Extract the [x, y] coordinate from the center of the cell holding the provided text.  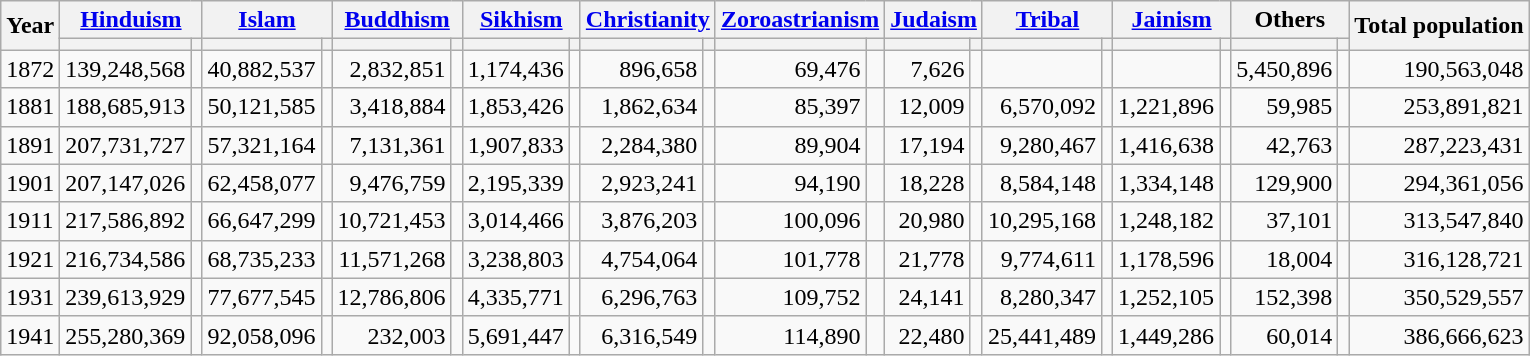
129,900 [1284, 183]
3,418,884 [392, 107]
25,441,489 [1042, 335]
294,361,056 [1439, 183]
207,147,026 [126, 183]
6,570,092 [1042, 107]
1,334,148 [1166, 183]
17,194 [928, 145]
Judaism [934, 20]
139,248,568 [126, 69]
20,980 [928, 221]
3,876,203 [641, 221]
1,449,286 [1166, 335]
188,685,913 [126, 107]
5,450,896 [1284, 69]
1891 [30, 145]
7,131,361 [392, 145]
1941 [30, 335]
3,238,803 [516, 259]
60,014 [1284, 335]
232,003 [392, 335]
6,296,763 [641, 297]
1881 [30, 107]
10,295,168 [1042, 221]
313,547,840 [1439, 221]
253,891,821 [1439, 107]
1921 [30, 259]
18,228 [928, 183]
287,223,431 [1439, 145]
6,316,549 [641, 335]
Others [1290, 20]
5,691,447 [516, 335]
9,476,759 [392, 183]
9,280,467 [1042, 145]
Hinduism [131, 20]
12,786,806 [392, 297]
Total population [1439, 26]
59,985 [1284, 107]
255,280,369 [126, 335]
190,563,048 [1439, 69]
896,658 [641, 69]
Sikhism [521, 20]
1,853,426 [516, 107]
21,778 [928, 259]
1911 [30, 221]
7,626 [928, 69]
207,731,727 [126, 145]
217,586,892 [126, 221]
2,923,241 [641, 183]
1,174,436 [516, 69]
Tribal [1047, 20]
85,397 [790, 107]
1,248,182 [1166, 221]
57,321,164 [262, 145]
68,735,233 [262, 259]
1,907,833 [516, 145]
69,476 [790, 69]
40,882,537 [262, 69]
42,763 [1284, 145]
1,862,634 [641, 107]
1901 [30, 183]
37,101 [1284, 221]
152,398 [1284, 297]
Islam [267, 20]
Zoroastrianism [800, 20]
216,734,586 [126, 259]
66,647,299 [262, 221]
114,890 [790, 335]
89,904 [790, 145]
1,416,638 [1166, 145]
11,571,268 [392, 259]
Year [30, 26]
22,480 [928, 335]
1931 [30, 297]
1872 [30, 69]
77,677,545 [262, 297]
92,058,096 [262, 335]
2,284,380 [641, 145]
50,121,585 [262, 107]
1,178,596 [1166, 259]
350,529,557 [1439, 297]
2,195,339 [516, 183]
1,221,896 [1166, 107]
Christianity [648, 20]
100,096 [790, 221]
24,141 [928, 297]
9,774,611 [1042, 259]
94,190 [790, 183]
12,009 [928, 107]
239,613,929 [126, 297]
386,666,623 [1439, 335]
Jainism [1172, 20]
101,778 [790, 259]
4,754,064 [641, 259]
3,014,466 [516, 221]
2,832,851 [392, 69]
8,584,148 [1042, 183]
62,458,077 [262, 183]
8,280,347 [1042, 297]
10,721,453 [392, 221]
1,252,105 [1166, 297]
18,004 [1284, 259]
109,752 [790, 297]
Buddhism [397, 20]
4,335,771 [516, 297]
316,128,721 [1439, 259]
